Identify which cell holds the provided text, then report its (x, y) central coordinate. 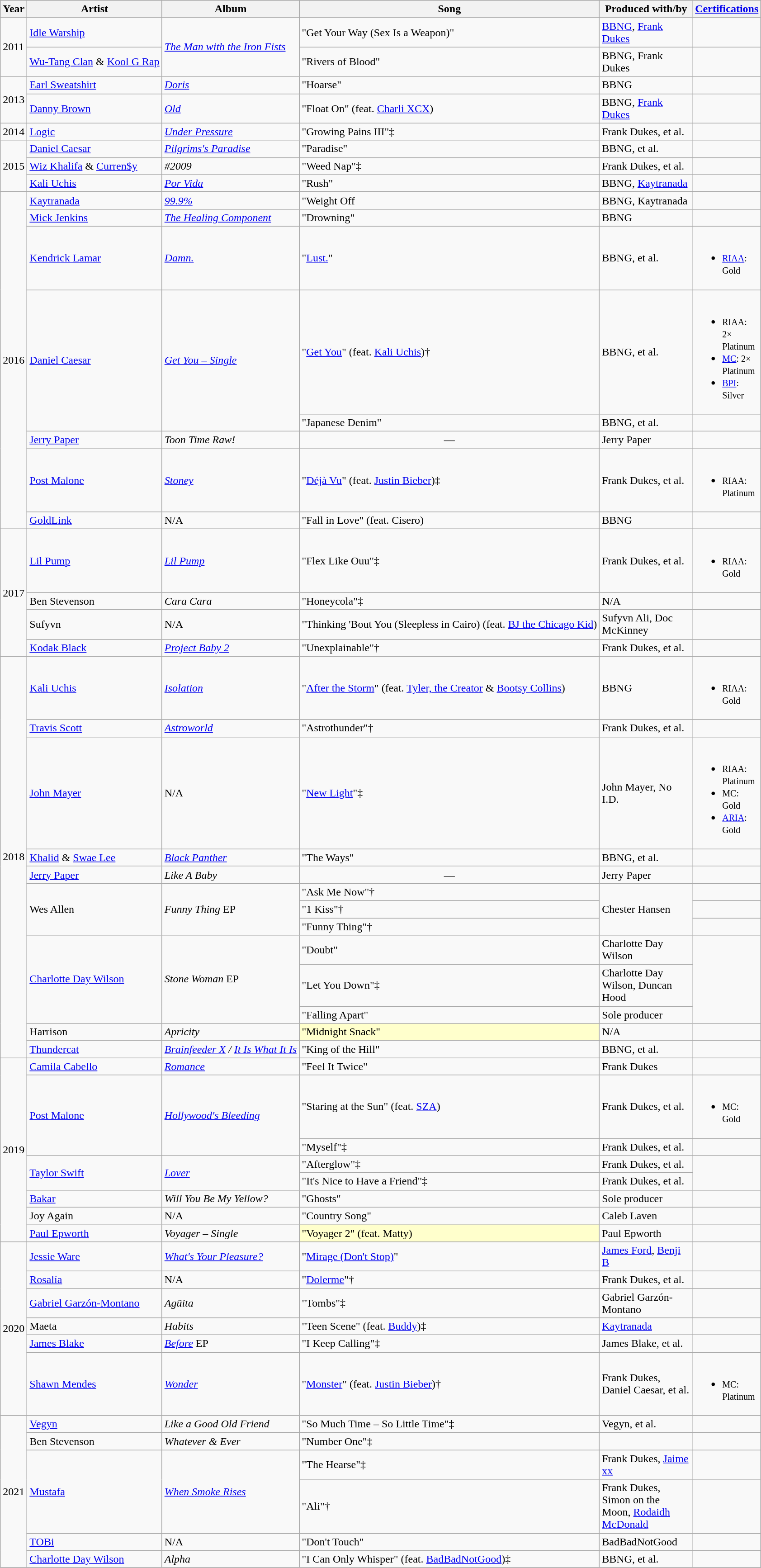
Vegyn, et al. (646, 1424)
Maeta (95, 1326)
Song (449, 9)
Stoney (231, 480)
2014 (14, 132)
"The Hearse"‡ (449, 1464)
"Afterglow"‡ (449, 1164)
"Ali"† (449, 1506)
Stone Woman EP (231, 980)
"Paradise" (449, 149)
Caleb Laven (646, 1216)
"Mirage (Don't Stop)" (449, 1256)
Shawn Mendes (95, 1384)
Sufyvn (95, 624)
Jessie Ware (95, 1256)
Earl Sweatshirt (95, 85)
John Mayer, No I.D. (646, 793)
Artist (95, 9)
Hollywood's Bleeding (231, 1115)
"Get You" (feat. Kali Uchis)† (449, 352)
Lover (231, 1173)
MC: Gold (727, 1107)
Before EP (231, 1344)
"Thinking 'Bout You (Sleepless in Cairo) (feat. BJ the Chicago Kid) (449, 624)
"Hoarse" (449, 85)
Idle Warship (95, 33)
"Weight Off (449, 200)
Khalid & Swae Lee (95, 857)
Cara Cara (231, 601)
Frank Dukes, Jaime xx (646, 1464)
Voyager – Single (231, 1233)
"Doubt" (449, 950)
Camila Cabello (95, 1066)
Isolation (231, 688)
#2009 (231, 166)
Get You – Single (231, 360)
The Man with the Iron Fists (231, 47)
2011 (14, 47)
2013 (14, 99)
"Japanese Denim" (449, 423)
"Flex Like Ouu"‡ (449, 561)
Alpha (231, 1559)
2019 (14, 1150)
Like A Baby (231, 875)
"Weed Nap"‡ (449, 166)
"Let You Down"‡ (449, 985)
"Fall in Love" (feat. Cisero) (449, 521)
"Honeycola"‡ (449, 601)
Apricity (231, 1032)
"Myself"‡ (449, 1147)
Habits (231, 1326)
The Healing Component (231, 218)
"Tombs"‡ (449, 1303)
Kendrick Lamar (95, 258)
"I Keep Calling"‡ (449, 1344)
RIAA: PlatinumMC: GoldARIA: Gold (727, 793)
"Float On" (feat. Charli XCX) (449, 109)
What's Your Pleasure? (231, 1256)
Wiz Khalifa & Curren$y (95, 166)
"It's Nice to Have a Friend"‡ (449, 1181)
Will You Be My Yellow? (231, 1199)
Charlotte Day Wilson, Duncan Hood (646, 985)
Rosalía (95, 1279)
"Drowning" (449, 218)
RIAA: Platinum (727, 480)
BadBadNotGood (646, 1542)
GoldLink (95, 521)
James Ford, Benji B (646, 1256)
Frank Dukes (646, 1066)
2018 (14, 857)
"King of the Hill" (449, 1049)
Wonder (231, 1384)
Like a Good Old Friend (231, 1424)
Logic (95, 132)
James Blake, et al. (646, 1344)
Bakar (95, 1199)
Agüita (231, 1303)
2020 (14, 1328)
"Falling Apart" (449, 1015)
"The Ways" (449, 857)
Toon Time Raw! (231, 440)
Wes Allen (95, 909)
Pilgrims's Paradise (231, 149)
Produced with/by (646, 9)
"Astrothunder"† (449, 728)
"Ghosts" (449, 1199)
"Don't Touch" (449, 1542)
Vegyn (95, 1424)
Joy Again (95, 1216)
Travis Scott (95, 728)
"Rush" (449, 183)
"I Can Only Whisper" (feat. BadBadNotGood)‡ (449, 1559)
"Ask Me Now"† (449, 892)
Wu-Tang Clan & Kool G Rap (95, 62)
Doris (231, 85)
Old (231, 109)
Project Baby 2 (231, 648)
John Mayer (95, 793)
Under Pressure (231, 132)
"Midnight Snack" (449, 1032)
"Voyager 2" (feat. Matty) (449, 1233)
Sufyvn Ali, Doc McKinney (646, 624)
"1 Kiss"† (449, 909)
"Get Your Way (Sex Is a Weapon)" (449, 33)
Astroworld (231, 728)
James Blake (95, 1344)
Thundercat (95, 1049)
"Monster" (feat. Justin Bieber)† (449, 1384)
"Feel It Twice" (449, 1066)
"Dolerme"† (449, 1279)
2016 (14, 360)
"Déjà Vu" (feat. Justin Bieber)‡ (449, 480)
"Growing Pains III"‡ (449, 132)
RIAA: 2× PlatinumMC: 2× PlatinumBPI: Silver (727, 352)
Chester Hansen (646, 909)
Romance (231, 1066)
Black Panther (231, 857)
Kodak Black (95, 648)
Mustafa (95, 1492)
TOBi (95, 1542)
Frank Dukes, Daniel Caesar, et al. (646, 1384)
Brainfeeder X / It Is What It Is (231, 1049)
"Rivers of Blood" (449, 62)
Danny Brown (95, 109)
"So Much Time – So Little Time"‡ (449, 1424)
When Smoke Rises (231, 1492)
"Staring at the Sun" (feat. SZA) (449, 1107)
"Unexplainable"† (449, 648)
Year (14, 9)
99.9% (231, 200)
Damn. (231, 258)
MC: Platinum (727, 1384)
Whatever & Ever (231, 1441)
"After the Storm" (feat. Tyler, the Creator & Bootsy Collins) (449, 688)
Taylor Swift (95, 1173)
Por Vida (231, 183)
2021 (14, 1492)
"Country Song" (449, 1216)
"Teen Scene" (feat. Buddy)‡ (449, 1326)
2015 (14, 166)
Funny Thing EP (231, 909)
Album (231, 9)
Frank Dukes, Simon on the Moon, Rodaidh McDonald (646, 1506)
"Funny Thing"† (449, 927)
Harrison (95, 1032)
"Number One"‡ (449, 1441)
2017 (14, 592)
Certifications (727, 9)
"Lust." (449, 258)
Mick Jenkins (95, 218)
"New Light"‡ (449, 793)
